Identify which cell holds the provided text, then report its (x, y) central coordinate. 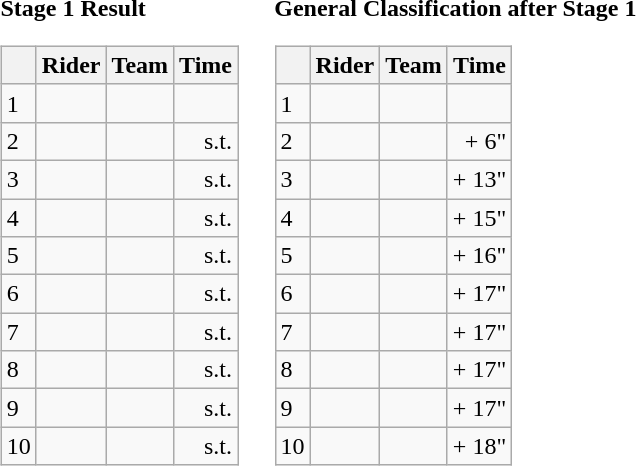
+ 6" (479, 141)
+ 13" (479, 179)
+ 15" (479, 217)
+ 16" (479, 256)
+ 18" (479, 446)
